From the cell containing the given text, extract its center point as [X, Y] coordinate. 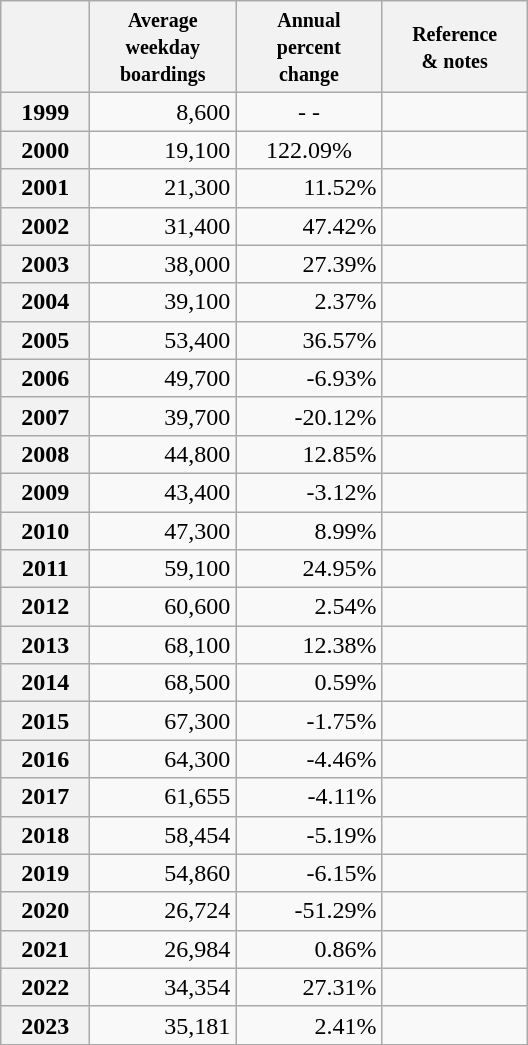
2.54% [309, 607]
2009 [46, 492]
64,300 [163, 759]
2023 [46, 1025]
-51.29% [309, 911]
2004 [46, 302]
-6.15% [309, 873]
-3.12% [309, 492]
38,000 [163, 264]
68,500 [163, 683]
21,300 [163, 188]
19,100 [163, 150]
Annualpercentchange [309, 47]
-6.93% [309, 378]
0.59% [309, 683]
2015 [46, 721]
2013 [46, 645]
34,354 [163, 987]
2021 [46, 949]
2.37% [309, 302]
2022 [46, 987]
8,600 [163, 112]
60,600 [163, 607]
12.85% [309, 454]
39,700 [163, 416]
2020 [46, 911]
61,655 [163, 797]
2006 [46, 378]
67,300 [163, 721]
2019 [46, 873]
54,860 [163, 873]
43,400 [163, 492]
24.95% [309, 569]
2.41% [309, 1025]
36.57% [309, 340]
-4.46% [309, 759]
2018 [46, 835]
0.86% [309, 949]
39,100 [163, 302]
49,700 [163, 378]
8.99% [309, 531]
1999 [46, 112]
2003 [46, 264]
-5.19% [309, 835]
- - [309, 112]
35,181 [163, 1025]
2016 [46, 759]
11.52% [309, 188]
58,454 [163, 835]
59,100 [163, 569]
26,724 [163, 911]
47,300 [163, 531]
12.38% [309, 645]
122.09% [309, 150]
-1.75% [309, 721]
27.39% [309, 264]
2007 [46, 416]
27.31% [309, 987]
Reference & notes [454, 47]
53,400 [163, 340]
2005 [46, 340]
44,800 [163, 454]
2008 [46, 454]
2011 [46, 569]
2002 [46, 226]
68,100 [163, 645]
47.42% [309, 226]
2017 [46, 797]
2001 [46, 188]
2012 [46, 607]
Averageweekdayboardings [163, 47]
2014 [46, 683]
-4.11% [309, 797]
2000 [46, 150]
31,400 [163, 226]
2010 [46, 531]
26,984 [163, 949]
-20.12% [309, 416]
